Locate the cell with the specified text and output its (X, Y) center coordinate. 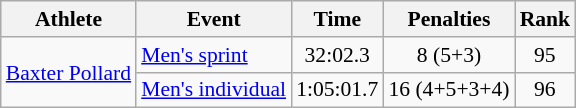
Men's sprint (214, 55)
Baxter Pollard (68, 72)
Event (214, 19)
Time (337, 19)
Penalties (448, 19)
Rank (546, 19)
8 (5+3) (448, 55)
Men's individual (214, 90)
95 (546, 55)
Athlete (68, 19)
32:02.3 (337, 55)
1:05:01.7 (337, 90)
96 (546, 90)
16 (4+5+3+4) (448, 90)
